Scan for the cell matching the given text and deliver its [x, y] coordinate at center. 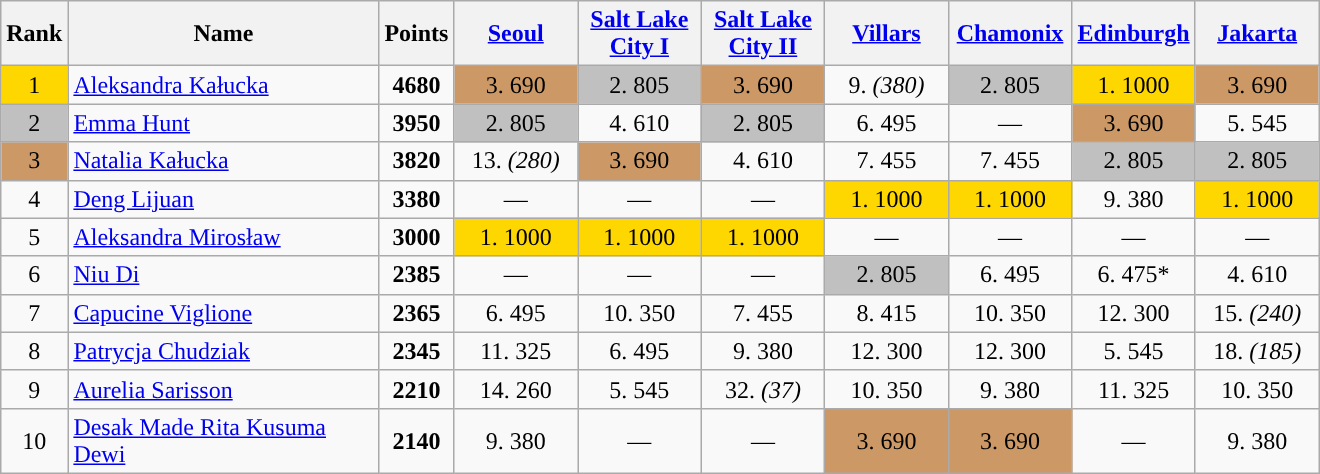
2345 [416, 351]
6 [34, 275]
3820 [416, 161]
4680 [416, 85]
Aleksandra Kałucka [224, 85]
1 [34, 85]
2140 [416, 440]
Jakarta [1257, 34]
Natalia Kałucka [224, 161]
18. (185) [1257, 351]
9. (380) [887, 85]
Seoul [516, 34]
2210 [416, 389]
3000 [416, 237]
Deng Lijuan [224, 199]
Edinburgh [1134, 34]
8 [34, 351]
Villars [887, 34]
32. (37) [763, 389]
9 [34, 389]
Salt Lake City II [763, 34]
Chamonix [1010, 34]
3380 [416, 199]
10 [34, 440]
Aleksandra Mirosław [224, 237]
Emma Hunt [224, 123]
14. 260 [516, 389]
2 [34, 123]
13. (280) [516, 161]
5 [34, 237]
Capucine Viglione [224, 313]
6. 475* [1134, 275]
3950 [416, 123]
Points [416, 34]
Niu Di [224, 275]
Salt Lake City I [640, 34]
Patrycja Chudziak [224, 351]
Aurelia Sarisson [224, 389]
15. (240) [1257, 313]
3 [34, 161]
8. 415 [887, 313]
2385 [416, 275]
Rank [34, 34]
Name [224, 34]
2365 [416, 313]
7 [34, 313]
4 [34, 199]
Desak Made Rita Kusuma Dewi [224, 440]
